Return the [x, y] coordinate for the center point of the cell that contains the specified text.  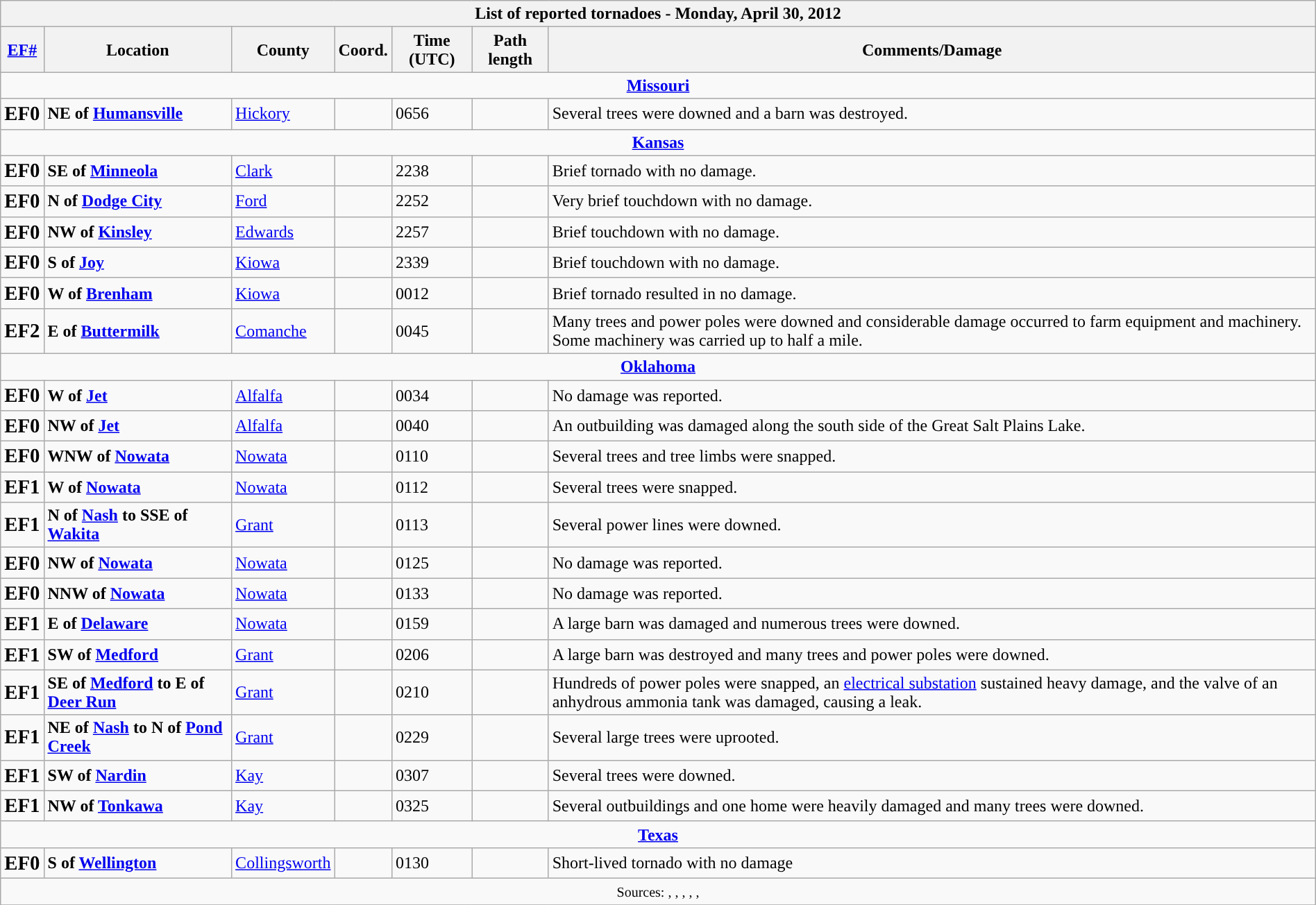
NE of Humansville [137, 114]
0125 [432, 563]
NW of Nowata [137, 563]
Edwards [283, 232]
N of Nash to SSE of Wakita [137, 525]
NW of Jet [137, 426]
Time (UTC) [432, 50]
2252 [432, 201]
Several trees were downed and a barn was destroyed. [931, 114]
Sources: , , , , , [658, 891]
2238 [432, 171]
Ford [283, 201]
Several trees and tree limbs were snapped. [931, 457]
0656 [432, 114]
A large barn was damaged and numerous trees were downed. [931, 624]
NNW of Nowata [137, 593]
Path length [510, 50]
0133 [432, 593]
EF2 [22, 330]
0113 [432, 525]
E of Buttermilk [137, 330]
W of Jet [137, 396]
Brief tornado with no damage. [931, 171]
Location [137, 50]
Comanche [283, 330]
0325 [432, 806]
SE of Medford to E of Deer Run [137, 693]
A large barn was destroyed and many trees and power poles were downed. [931, 654]
Clark [283, 171]
0229 [432, 737]
Coord. [363, 50]
SW of Medford [137, 654]
Oklahoma [658, 366]
Kansas [658, 142]
Several trees were downed. [931, 775]
0159 [432, 624]
N of Dodge City [137, 201]
NW of Kinsley [137, 232]
0110 [432, 457]
WNW of Nowata [137, 457]
EF# [22, 50]
0112 [432, 487]
An outbuilding was damaged along the south side of the Great Salt Plains Lake. [931, 426]
Brief tornado resulted in no damage. [931, 293]
SE of Minneola [137, 171]
Several large trees were uprooted. [931, 737]
NW of Tonkawa [137, 806]
W of Brenham [137, 293]
0130 [432, 863]
0034 [432, 396]
W of Nowata [137, 487]
2257 [432, 232]
0040 [432, 426]
Collingsworth [283, 863]
0012 [432, 293]
2339 [432, 262]
NE of Nash to N of Pond Creek [137, 737]
Short-lived tornado with no damage [931, 863]
Texas [658, 834]
List of reported tornadoes - Monday, April 30, 2012 [658, 14]
Missouri [658, 85]
Hickory [283, 114]
0045 [432, 330]
Several power lines were downed. [931, 525]
E of Delaware [137, 624]
0206 [432, 654]
Comments/Damage [931, 50]
SW of Nardin [137, 775]
Several trees were snapped. [931, 487]
S of Wellington [137, 863]
Several outbuildings and one home were heavily damaged and many trees were downed. [931, 806]
County [283, 50]
Very brief touchdown with no damage. [931, 201]
0307 [432, 775]
S of Joy [137, 262]
0210 [432, 693]
